Pinpoint the cell where the given text exists, returning its (x, y) midpoint coordinate. 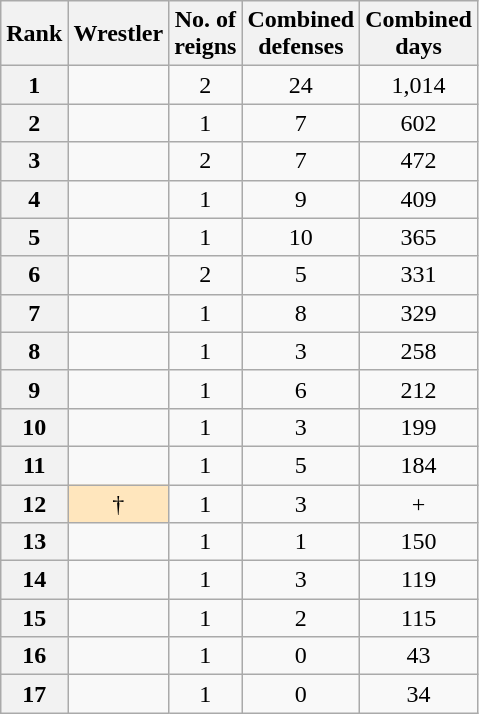
11 (34, 465)
43 (419, 656)
1,014 (419, 85)
329 (419, 313)
13 (34, 542)
119 (419, 580)
365 (419, 237)
14 (34, 580)
258 (419, 351)
409 (419, 199)
Wrestler (118, 34)
† (118, 503)
472 (419, 161)
12 (34, 503)
Combineddefenses (301, 34)
331 (419, 275)
34 (419, 694)
+ (419, 503)
115 (419, 618)
17 (34, 694)
Rank (34, 34)
150 (419, 542)
184 (419, 465)
199 (419, 427)
602 (419, 123)
No. ofreigns (206, 34)
15 (34, 618)
Combineddays (419, 34)
24 (301, 85)
4 (34, 199)
212 (419, 389)
16 (34, 656)
